Locate the cell with the specified text and output its [X, Y] center coordinate. 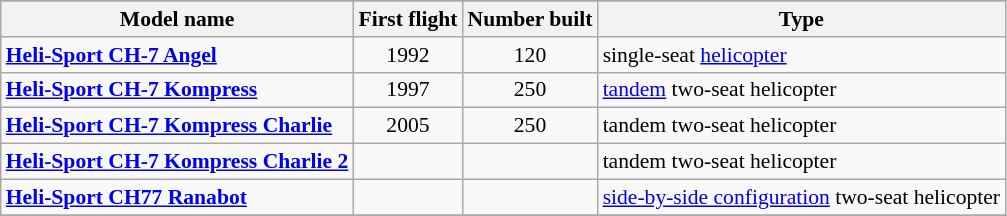
120 [530, 55]
Heli-Sport CH-7 Angel [178, 55]
side-by-side configuration two-seat helicopter [802, 197]
1997 [408, 90]
Number built [530, 19]
1992 [408, 55]
Type [802, 19]
Heli-Sport CH77 Ranabot [178, 197]
2005 [408, 126]
Heli-Sport CH-7 Kompress Charlie [178, 126]
Heli-Sport CH-7 Kompress [178, 90]
First flight [408, 19]
single-seat helicopter [802, 55]
Heli-Sport CH-7 Kompress Charlie 2 [178, 162]
Model name [178, 19]
